Detect which cell encompasses the target text, then output its (X, Y) center coordinate. 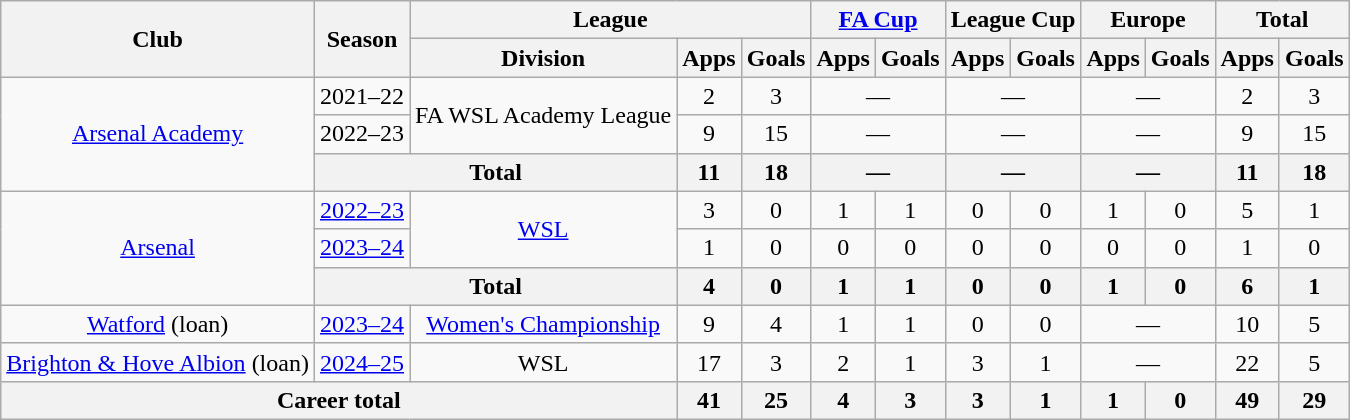
41 (709, 400)
Club (158, 39)
FA WSL Academy League (544, 115)
2021–22 (362, 96)
Women's Championship (544, 324)
2024–25 (362, 362)
Career total (339, 400)
25 (776, 400)
Arsenal (158, 248)
Arsenal Academy (158, 134)
Watford (loan) (158, 324)
6 (1247, 286)
League Cup (1013, 20)
Season (362, 39)
Brighton & Hove Albion (loan) (158, 362)
Europe (1148, 20)
FA Cup (878, 20)
22 (1247, 362)
17 (709, 362)
Division (544, 58)
10 (1247, 324)
League (610, 20)
29 (1314, 400)
49 (1247, 400)
